Identify which cell holds the provided text, then report its [x, y] central coordinate. 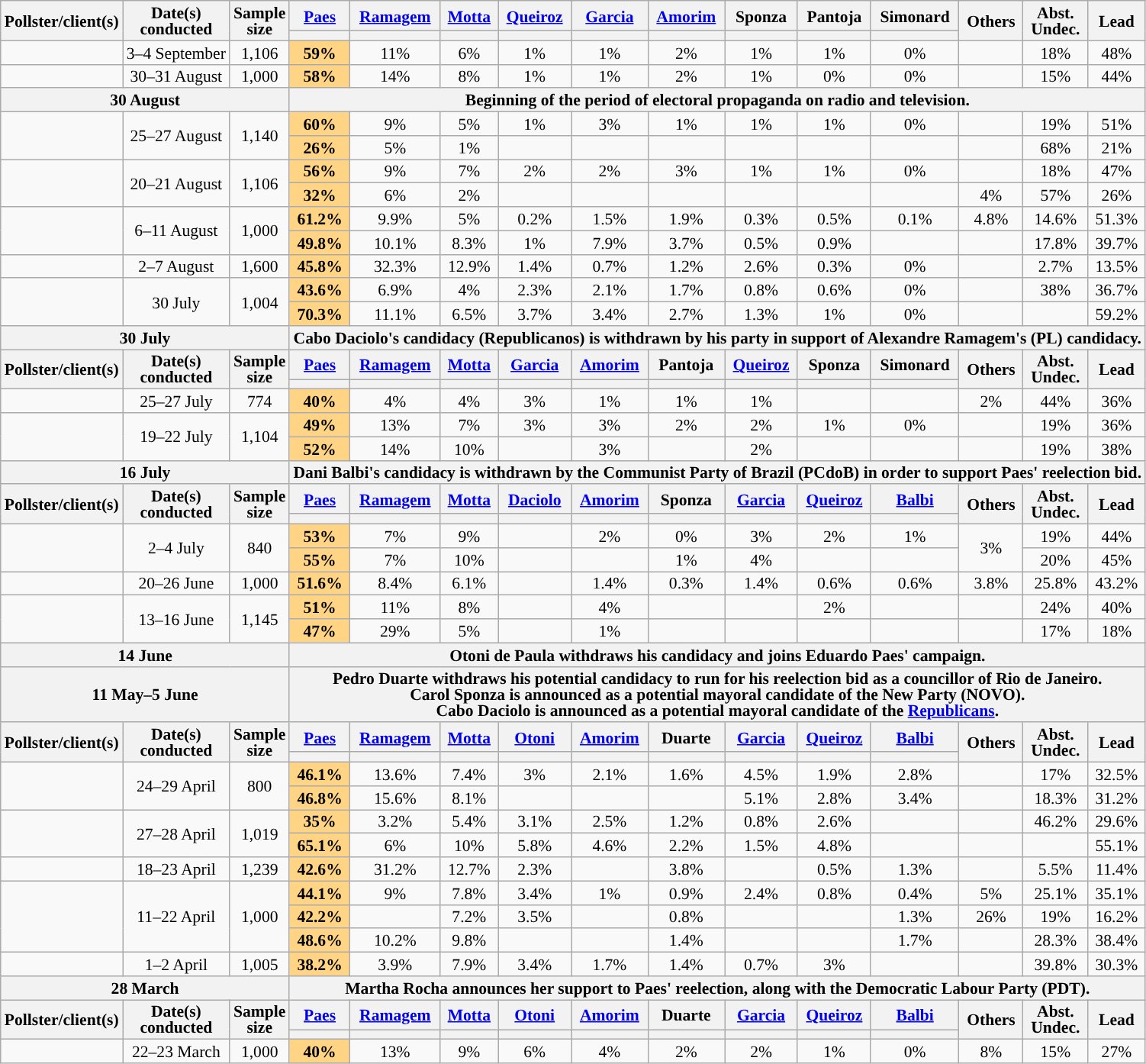
13.5% [1117, 266]
13.6% [395, 774]
20–26 June [176, 583]
39.7% [1117, 243]
18–23 April [176, 869]
11.1% [395, 314]
10.1% [395, 243]
25–27 August [176, 136]
0.1% [915, 218]
55.1% [1117, 846]
61.2% [319, 218]
30–31 August [176, 76]
38.4% [1117, 940]
800 [259, 786]
29% [395, 630]
52% [319, 449]
9.9% [395, 218]
18.3% [1056, 798]
65.1% [319, 846]
45.8% [319, 266]
28.3% [1056, 940]
30 August [145, 101]
14 June [145, 655]
2.4% [761, 893]
4.5% [761, 774]
11 May–5 June [145, 695]
Daciolo [535, 499]
7.2% [469, 916]
1–2 April [176, 965]
Otoni de Paula withdraws his candidacy and joins Eduardo Paes' campaign. [717, 655]
45% [1117, 560]
1,239 [259, 869]
12.9% [469, 266]
3–4 September [176, 52]
25–27 July [176, 401]
2–7 August [176, 266]
28 March [145, 988]
3.9% [395, 965]
12.7% [469, 869]
60% [319, 124]
29.6% [1117, 821]
7.4% [469, 774]
25.8% [1056, 583]
70.3% [319, 314]
51.6% [319, 583]
57% [1056, 195]
49% [319, 424]
6.9% [395, 290]
Cabo Daciolo's candidacy (Republicanos) is withdrawn by his party in support of Alexandre Ramagem's (PL) candidacy. [717, 337]
3.2% [395, 821]
20% [1056, 560]
1.6% [686, 774]
16.2% [1117, 916]
59% [319, 52]
59.2% [1117, 314]
39.8% [1056, 965]
15.6% [395, 798]
27–28 April [176, 833]
46.8% [319, 798]
1,104 [259, 437]
Martha Rocha announces her support to Paes' reelection, along with the Democratic Labour Party (PDT). [717, 988]
58% [319, 76]
8.3% [469, 243]
6.5% [469, 314]
3.1% [535, 821]
774 [259, 401]
5.8% [535, 846]
43.6% [319, 290]
25.1% [1056, 893]
3.5% [535, 916]
1,004 [259, 302]
49.8% [319, 243]
Dani Balbi's candidacy is withdrawn by the Communist Party of Brazil (PCdoB) in order to support Paes' reelection bid. [717, 472]
1,005 [259, 965]
8.4% [395, 583]
6.1% [469, 583]
17.8% [1056, 243]
35.1% [1117, 893]
10.2% [395, 940]
13–16 June [176, 619]
35% [319, 821]
42.2% [319, 916]
9.8% [469, 940]
46.2% [1056, 821]
1,140 [259, 136]
24–29 April [176, 786]
27% [1117, 1052]
4.6% [610, 846]
68% [1056, 148]
56% [319, 171]
48.6% [319, 940]
840 [259, 548]
2.5% [610, 821]
11–22 April [176, 916]
32.5% [1117, 774]
11.4% [1117, 869]
53% [319, 536]
1,600 [259, 266]
48% [1117, 52]
38.2% [319, 965]
0.4% [915, 893]
2.2% [686, 846]
2–4 July [176, 548]
21% [1117, 148]
46.1% [319, 774]
22–23 March [176, 1052]
7.8% [469, 893]
5.4% [469, 821]
44.1% [319, 893]
5.5% [1056, 869]
1,019 [259, 833]
6–11 August [176, 231]
0.2% [535, 218]
14.6% [1056, 218]
Beginning of the period of electoral propaganda on radio and television. [717, 101]
42.6% [319, 869]
36.7% [1117, 290]
5.1% [761, 798]
19–22 July [176, 437]
24% [1056, 608]
32% [319, 195]
30.3% [1117, 965]
32.3% [395, 266]
20–21 August [176, 183]
8.1% [469, 798]
1,145 [259, 619]
51.3% [1117, 218]
16 July [145, 472]
43.2% [1117, 583]
55% [319, 560]
